From the cell containing the given text, extract its center point as (x, y) coordinate. 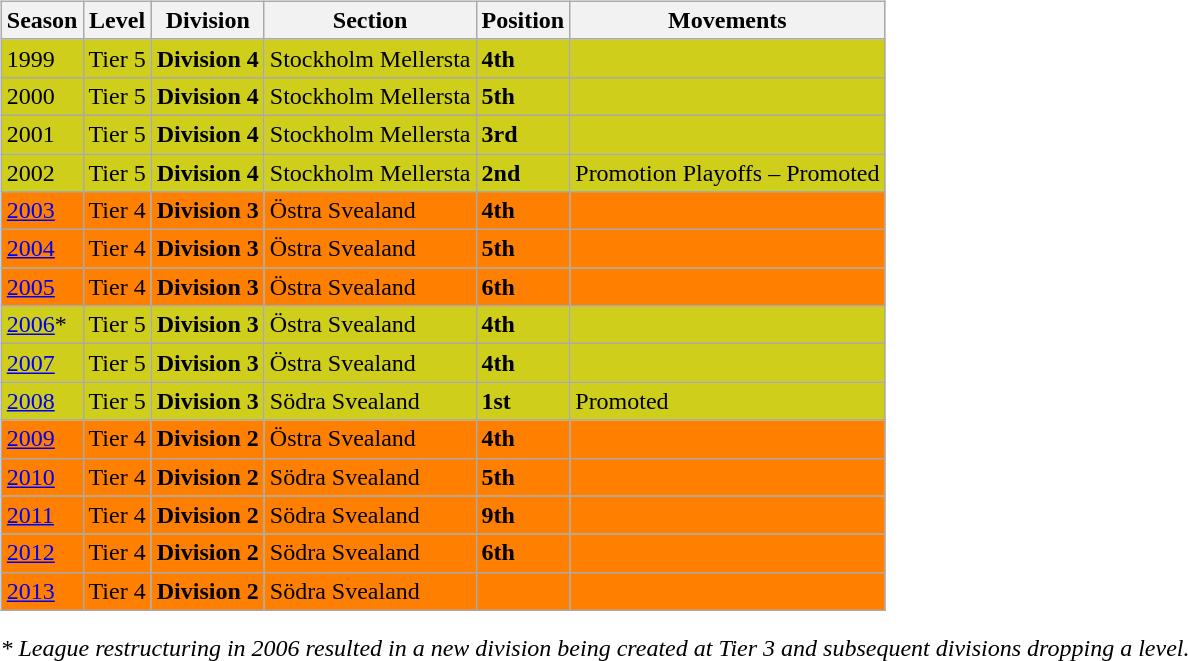
2008 (42, 401)
2011 (42, 515)
Promotion Playoffs – Promoted (728, 173)
2000 (42, 96)
2004 (42, 249)
2nd (523, 173)
Division (208, 20)
Position (523, 20)
Promoted (728, 401)
2002 (42, 173)
2005 (42, 287)
2007 (42, 363)
2006* (42, 325)
2013 (42, 591)
2009 (42, 439)
Level (117, 20)
3rd (523, 134)
Section (370, 20)
2001 (42, 134)
2012 (42, 553)
2003 (42, 211)
Season (42, 20)
2010 (42, 477)
Movements (728, 20)
1999 (42, 58)
1st (523, 401)
9th (523, 515)
